Search for the cell housing the specified text and yield its [X, Y] center coordinate. 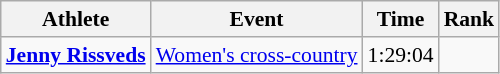
Athlete [76, 19]
Event [257, 19]
Women's cross-country [257, 55]
Time [401, 19]
1:29:04 [401, 55]
Jenny Rissveds [76, 55]
Rank [470, 19]
